Return the (X, Y) coordinate for the center point of the cell that contains the specified text.  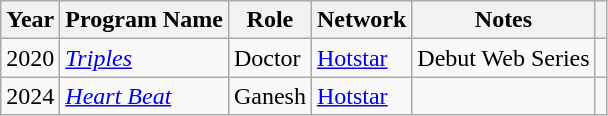
2024 (30, 96)
Triples (144, 58)
Ganesh (270, 96)
Program Name (144, 20)
Notes (504, 20)
Heart Beat (144, 96)
Debut Web Series (504, 58)
2020 (30, 58)
Network (361, 20)
Role (270, 20)
Year (30, 20)
Doctor (270, 58)
